Capture the cell that displays the provided text and extract its [X, Y] central coordinate. 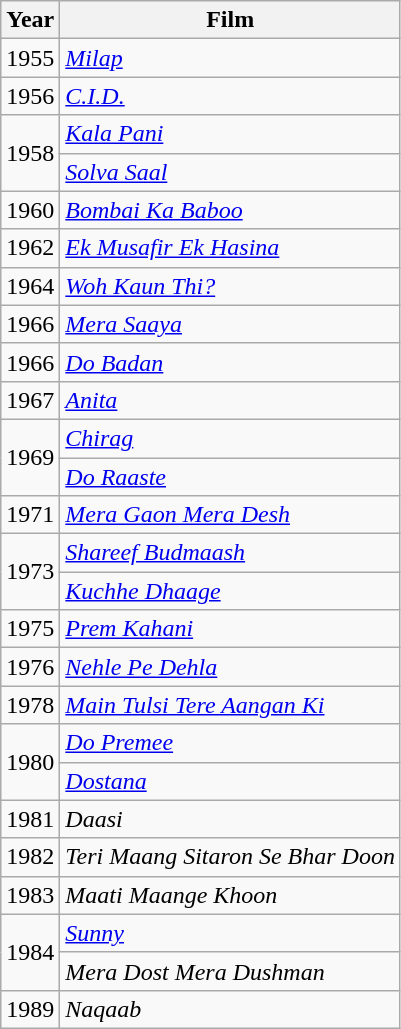
Do Raaste [230, 477]
C.I.D. [230, 96]
Daasi [230, 819]
Teri Maang Sitaron Se Bhar Doon [230, 857]
1956 [30, 96]
1958 [30, 153]
1955 [30, 58]
1981 [30, 819]
Mera Saaya [230, 324]
Maati Maange Khoon [230, 895]
1980 [30, 762]
1978 [30, 705]
Ek Musafir Ek Hasina [230, 248]
Bombai Ka Baboo [230, 210]
Mera Dost Mera Dushman [230, 971]
1984 [30, 952]
1964 [30, 286]
1989 [30, 1009]
Main Tulsi Tere Aangan Ki [230, 705]
Kuchhe Dhaage [230, 591]
1982 [30, 857]
1967 [30, 400]
1973 [30, 572]
1983 [30, 895]
Naqaab [230, 1009]
Woh Kaun Thi? [230, 286]
1969 [30, 457]
Prem Kahani [230, 629]
1960 [30, 210]
1975 [30, 629]
1962 [30, 248]
1971 [30, 515]
Solva Saal [230, 172]
Do Premee [230, 743]
Year [30, 20]
1976 [30, 667]
Film [230, 20]
Do Badan [230, 362]
Mera Gaon Mera Desh [230, 515]
Chirag [230, 438]
Sunny [230, 933]
Milap [230, 58]
Kala Pani [230, 134]
Anita [230, 400]
Shareef Budmaash [230, 553]
Nehle Pe Dehla [230, 667]
Dostana [230, 781]
